For the text-containing cell, return its midpoint in (X, Y) coordinate format. 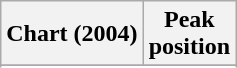
Chart (2004) (72, 34)
Peakposition (189, 34)
